Determine the (X, Y) coordinate at the center of the cell enclosing the given text.  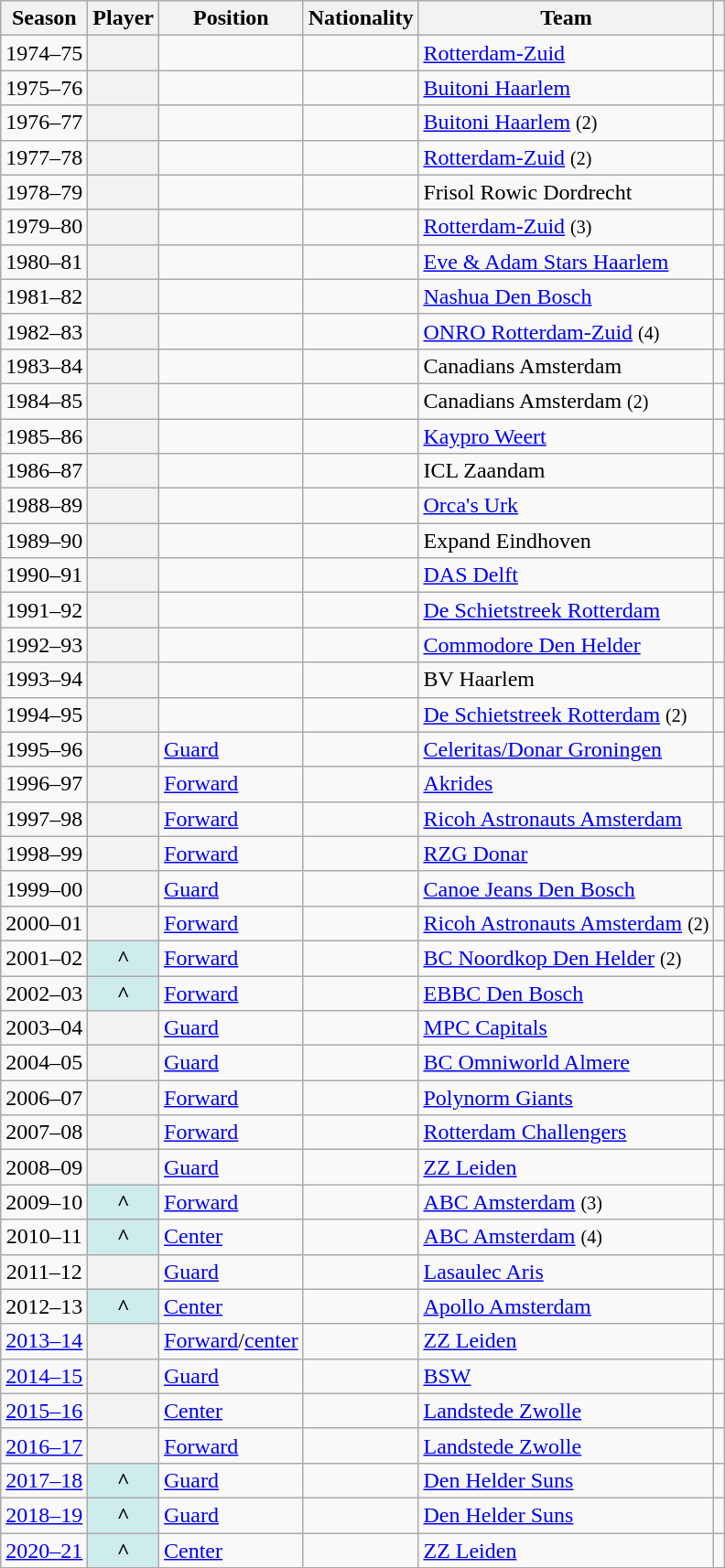
1991–92 (44, 610)
Commodore Den Helder (566, 645)
Buitoni Haarlem (2) (566, 123)
2006–07 (44, 1098)
RZG Donar (566, 854)
1995–96 (44, 749)
1976–77 (44, 123)
1980–81 (44, 262)
1992–93 (44, 645)
2017–18 (44, 1480)
1996–97 (44, 784)
1979–80 (44, 227)
2011–12 (44, 1272)
2004–05 (44, 1063)
Team (566, 18)
Expand Eindhoven (566, 541)
1988–89 (44, 506)
MPC Capitals (566, 1028)
1975–76 (44, 88)
1998–99 (44, 854)
Rotterdam-Zuid (2) (566, 157)
Rotterdam-Zuid (3) (566, 227)
1978–79 (44, 192)
1986–87 (44, 471)
Orca's Urk (566, 506)
2014–15 (44, 1376)
EBBC Den Bosch (566, 993)
1994–95 (44, 714)
2013–14 (44, 1341)
2018–19 (44, 1515)
1983–84 (44, 366)
Frisol Rowic Dordrecht (566, 192)
1984–85 (44, 401)
2008–09 (44, 1167)
BV Haarlem (566, 680)
BC Noordkop Den Helder (2) (566, 958)
1982–83 (44, 331)
2020–21 (44, 1551)
Nashua Den Bosch (566, 296)
Apollo Amsterdam (566, 1306)
1990–91 (44, 575)
De Schietstreek Rotterdam (2) (566, 714)
Ricoh Astronauts Amsterdam (2) (566, 923)
1999–00 (44, 888)
Position (232, 18)
1977–78 (44, 157)
Celeritas/Donar Groningen (566, 749)
2000–01 (44, 923)
2016–17 (44, 1445)
Canadians Amsterdam (566, 366)
1985–86 (44, 436)
BC Omniworld Almere (566, 1063)
Eve & Adam Stars Haarlem (566, 262)
DAS Delft (566, 575)
ICL Zaandam (566, 471)
De Schietstreek Rotterdam (566, 610)
2002–03 (44, 993)
ABC Amsterdam (4) (566, 1237)
Polynorm Giants (566, 1098)
2009–10 (44, 1202)
Rotterdam Challengers (566, 1133)
2007–08 (44, 1133)
Akrides (566, 784)
2001–02 (44, 958)
2003–04 (44, 1028)
1974–75 (44, 53)
Canoe Jeans Den Bosch (566, 888)
Season (44, 18)
ONRO Rotterdam-Zuid (4) (566, 331)
Kaypro Weert (566, 436)
Rotterdam-Zuid (566, 53)
Ricoh Astronauts Amsterdam (566, 819)
1993–94 (44, 680)
Lasaulec Aris (566, 1272)
BSW (566, 1376)
Buitoni Haarlem (566, 88)
2012–13 (44, 1306)
ABC Amsterdam (3) (566, 1202)
1981–82 (44, 296)
2015–16 (44, 1411)
1989–90 (44, 541)
Nationality (361, 18)
1997–98 (44, 819)
Forward/center (232, 1341)
Player (124, 18)
Canadians Amsterdam (2) (566, 401)
2010–11 (44, 1237)
